Identify which cell holds the provided text, then report its (X, Y) central coordinate. 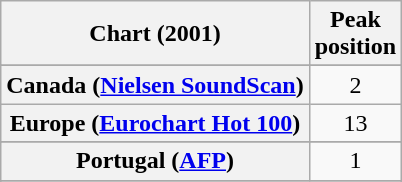
13 (355, 123)
1 (355, 161)
Chart (2001) (155, 34)
Peakposition (355, 34)
2 (355, 85)
Portugal (AFP) (155, 161)
Canada (Nielsen SoundScan) (155, 85)
Europe (Eurochart Hot 100) (155, 123)
